Locate the cell with the specified text and output its (x, y) center coordinate. 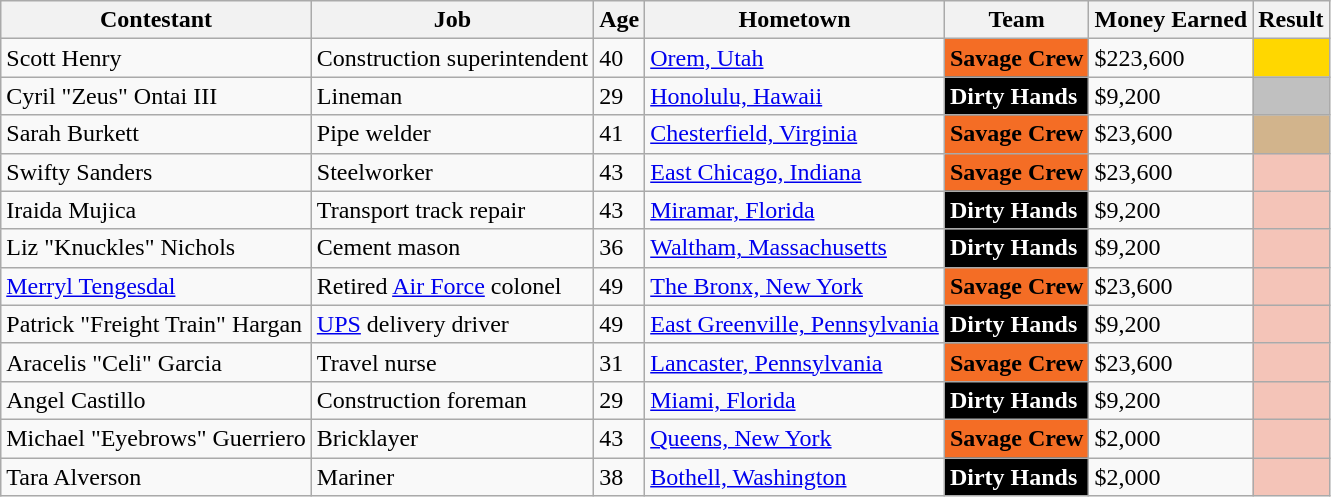
31 (620, 362)
Contestant (156, 20)
Mariner (452, 477)
Angel Castillo (156, 400)
Waltham, Massachusetts (795, 248)
Money Earned (1171, 20)
Queens, New York (795, 438)
Age (620, 20)
38 (620, 477)
Hometown (795, 20)
Pipe welder (452, 134)
Tara Alverson (156, 477)
Lineman (452, 96)
Construction foreman (452, 400)
Travel nurse (452, 362)
41 (620, 134)
East Chicago, Indiana (795, 172)
Merryl Tengesdal (156, 286)
UPS delivery driver (452, 324)
Lancaster, Pennsylvania (795, 362)
Team (1016, 20)
Cyril "Zeus" Ontai III (156, 96)
Honolulu, Hawaii (795, 96)
Cement mason (452, 248)
Orem, Utah (795, 58)
Michael "Eyebrows" Guerriero (156, 438)
Result (1291, 20)
Sarah Burkett (156, 134)
36 (620, 248)
Retired Air Force colonel (452, 286)
Miramar, Florida (795, 210)
Liz "Knuckles" Nichols (156, 248)
Steelworker (452, 172)
Construction superintendent (452, 58)
East Greenville, Pennsylvania (795, 324)
Bothell, Washington (795, 477)
Aracelis "Celi" Garcia (156, 362)
Iraida Mujica (156, 210)
Chesterfield, Virginia (795, 134)
Job (452, 20)
The Bronx, New York (795, 286)
Patrick "Freight Train" Hargan (156, 324)
40 (620, 58)
$223,600 (1171, 58)
Swifty Sanders (156, 172)
Scott Henry (156, 58)
Bricklayer (452, 438)
Transport track repair (452, 210)
Miami, Florida (795, 400)
